Identify which cell holds the provided text, then report its [X, Y] central coordinate. 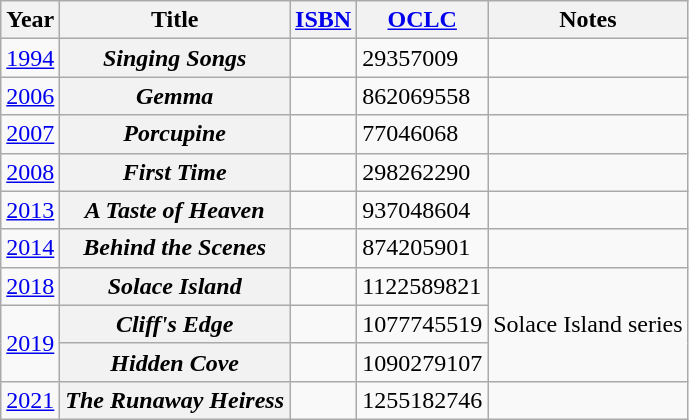
2006 [30, 96]
1090279107 [422, 362]
1994 [30, 58]
Hidden Cove [175, 362]
Year [30, 20]
Cliff's Edge [175, 324]
1255182746 [422, 400]
2014 [30, 248]
The Runaway Heiress [175, 400]
862069558 [422, 96]
Solace Island series [588, 324]
77046068 [422, 134]
1077745519 [422, 324]
Title [175, 20]
298262290 [422, 172]
2018 [30, 286]
874205901 [422, 248]
Porcupine [175, 134]
29357009 [422, 58]
First Time [175, 172]
1122589821 [422, 286]
OCLC [422, 20]
937048604 [422, 210]
Singing Songs [175, 58]
2021 [30, 400]
Solace Island [175, 286]
Gemma [175, 96]
2007 [30, 134]
A Taste of Heaven [175, 210]
2013 [30, 210]
Behind the Scenes [175, 248]
Notes [588, 20]
ISBN [324, 20]
2008 [30, 172]
2019 [30, 343]
